Provide the (x, y) coordinate of the cell's center where the given text is located.  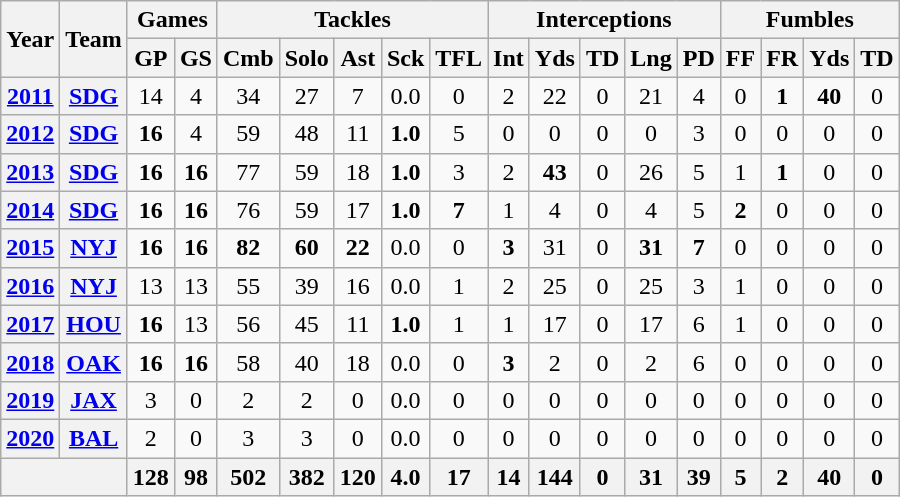
Team (94, 39)
FR (782, 58)
2015 (30, 248)
HOU (94, 324)
GS (196, 58)
2019 (30, 400)
Int (509, 58)
45 (306, 324)
60 (306, 248)
PD (698, 58)
2014 (30, 210)
2011 (30, 96)
2018 (30, 362)
4.0 (405, 477)
Cmb (248, 58)
Tackles (352, 20)
Sck (405, 58)
2020 (30, 438)
Fumbles (810, 20)
JAX (94, 400)
82 (248, 248)
128 (150, 477)
OAK (94, 362)
GP (150, 58)
2012 (30, 134)
26 (651, 172)
76 (248, 210)
TFL (459, 58)
Year (30, 39)
502 (248, 477)
48 (306, 134)
2013 (30, 172)
FF (740, 58)
Interceptions (604, 20)
Ast (358, 58)
77 (248, 172)
Games (172, 20)
56 (248, 324)
144 (554, 477)
BAL (94, 438)
Lng (651, 58)
43 (554, 172)
2017 (30, 324)
382 (306, 477)
55 (248, 286)
21 (651, 96)
58 (248, 362)
98 (196, 477)
27 (306, 96)
120 (358, 477)
2016 (30, 286)
34 (248, 96)
Solo (306, 58)
